Find where the given text appears and provide that cell's center as [X, Y] coordinate. 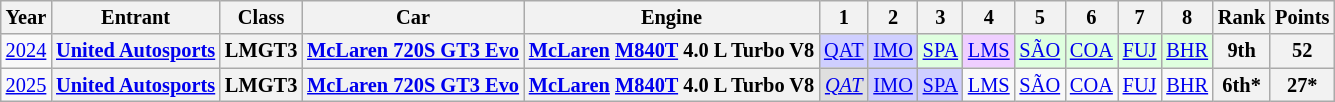
Car [413, 17]
Entrant [136, 17]
5 [1040, 17]
7 [1140, 17]
Year [26, 17]
Points [1302, 17]
6th* [1242, 85]
Engine [672, 17]
9th [1242, 51]
6 [1092, 17]
27* [1302, 85]
Rank [1242, 17]
2025 [26, 85]
8 [1187, 17]
2 [892, 17]
52 [1302, 51]
4 [989, 17]
3 [940, 17]
Class [261, 17]
1 [844, 17]
2024 [26, 51]
